Return [x, y] of the center of cell containing provided text 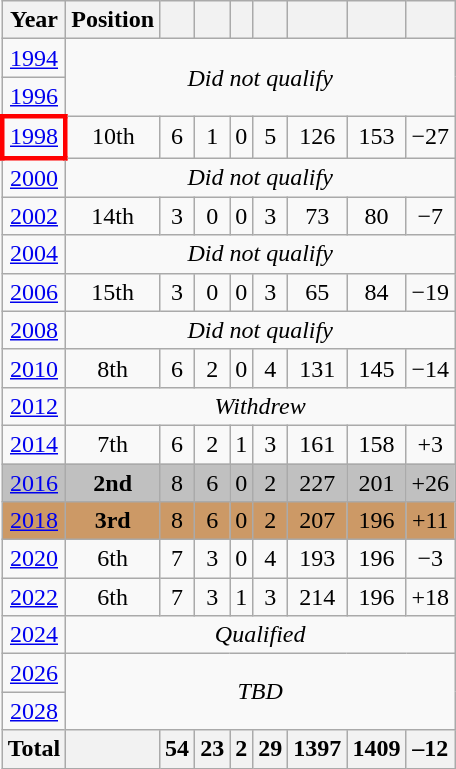
+26 [430, 483]
2022 [34, 597]
−19 [430, 292]
1996 [34, 97]
Qualified [260, 635]
+3 [430, 444]
2000 [34, 178]
2028 [34, 711]
–12 [430, 749]
1397 [318, 749]
29 [270, 749]
2004 [34, 254]
2006 [34, 292]
2008 [34, 330]
65 [318, 292]
10th [113, 136]
2024 [34, 635]
73 [318, 216]
227 [318, 483]
153 [376, 136]
1409 [376, 749]
2002 [34, 216]
145 [376, 368]
2nd [113, 483]
23 [212, 749]
2026 [34, 673]
−14 [430, 368]
207 [318, 521]
+18 [430, 597]
80 [376, 216]
201 [376, 483]
2014 [34, 444]
54 [178, 749]
15th [113, 292]
14th [113, 216]
TBD [260, 692]
−3 [430, 559]
2010 [34, 368]
161 [318, 444]
214 [318, 597]
Total [34, 749]
2016 [34, 483]
126 [318, 136]
8th [113, 368]
2018 [34, 521]
2020 [34, 559]
+11 [430, 521]
193 [318, 559]
84 [376, 292]
2012 [34, 406]
158 [376, 444]
−7 [430, 216]
Year [34, 20]
3rd [113, 521]
7th [113, 444]
5 [270, 136]
1998 [34, 136]
−27 [430, 136]
Position [113, 20]
Withdrew [260, 406]
131 [318, 368]
1994 [34, 58]
